Extract the [X, Y] coordinate from the center of the cell holding the provided text.  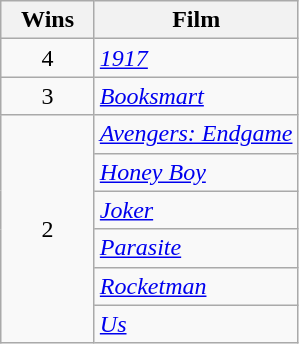
Booksmart [196, 96]
4 [48, 58]
Us [196, 324]
3 [48, 96]
1917 [196, 58]
Parasite [196, 248]
Joker [196, 210]
Rocketman [196, 286]
Avengers: Endgame [196, 134]
2 [48, 229]
Film [196, 20]
Honey Boy [196, 172]
Wins [48, 20]
